Return (X, Y) of the center of cell containing provided text 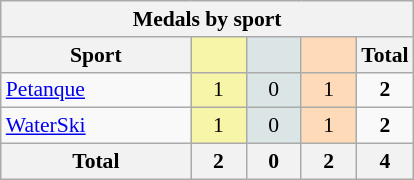
Medals by sport (208, 19)
WaterSki (96, 126)
Petanque (96, 90)
Sport (96, 55)
4 (384, 162)
